From the cell containing the given text, extract its center point as [x, y] coordinate. 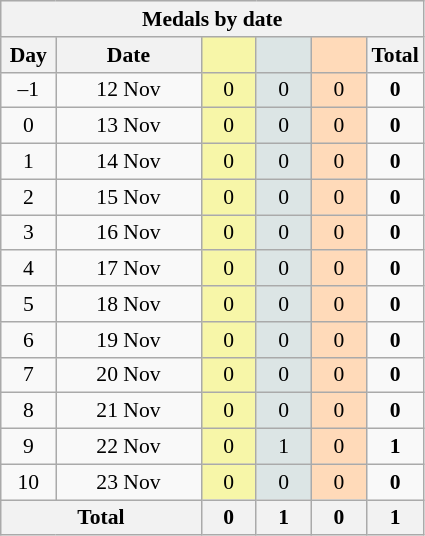
2 [28, 197]
12 Nov [128, 90]
15 Nov [128, 197]
Medals by date [212, 19]
18 Nov [128, 304]
6 [28, 340]
3 [28, 233]
14 Nov [128, 162]
9 [28, 447]
20 Nov [128, 375]
5 [28, 304]
Day [28, 55]
–1 [28, 90]
4 [28, 269]
8 [28, 411]
22 Nov [128, 447]
23 Nov [128, 482]
10 [28, 482]
21 Nov [128, 411]
13 Nov [128, 126]
17 Nov [128, 269]
7 [28, 375]
16 Nov [128, 233]
19 Nov [128, 340]
Date [128, 55]
